Pinpoint the cell where the given text exists, returning its (X, Y) midpoint coordinate. 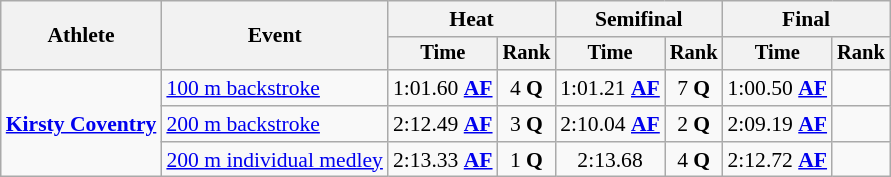
Final (806, 19)
2 Q (694, 124)
4 Q (527, 88)
Event (274, 36)
1:01.21 AF (610, 88)
Kirsty Coventry (82, 124)
Semifinal (638, 19)
2:10.04 AF (610, 124)
Heat (472, 19)
2:12.49 AF (443, 124)
200 m backstroke (274, 124)
2:09.19 AF (777, 124)
7 Q (694, 88)
1:00.50 AF (777, 88)
3 Q (527, 124)
Athlete (82, 36)
1:01.60 AF (443, 88)
100 m backstroke (274, 88)
